Output the (x, y) coordinate of the center of the cell containing the given text.  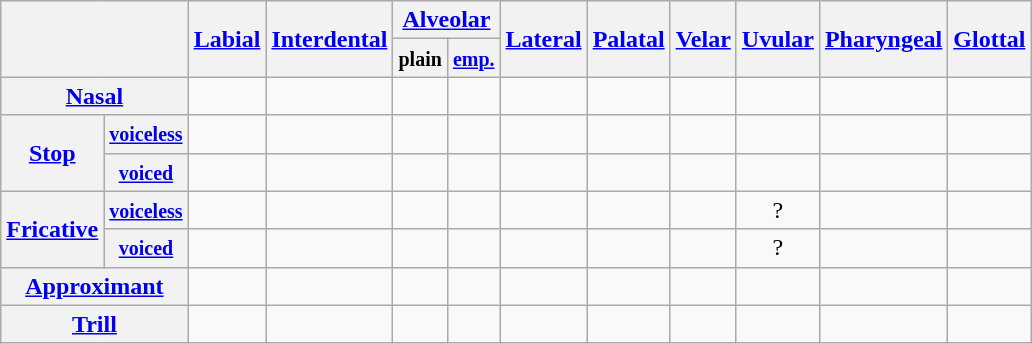
Stop (52, 153)
Velar (703, 39)
Lateral (544, 39)
Approximant (94, 286)
Nasal (94, 96)
Trill (94, 324)
Interdental (330, 39)
Fricative (52, 229)
Uvular (778, 39)
Alveolar (446, 20)
Glottal (990, 39)
emp. (474, 58)
Labial (227, 39)
Pharyngeal (883, 39)
plain (420, 58)
Palatal (628, 39)
